Return the [x, y] coordinate for the center point of the cell that contains the specified text.  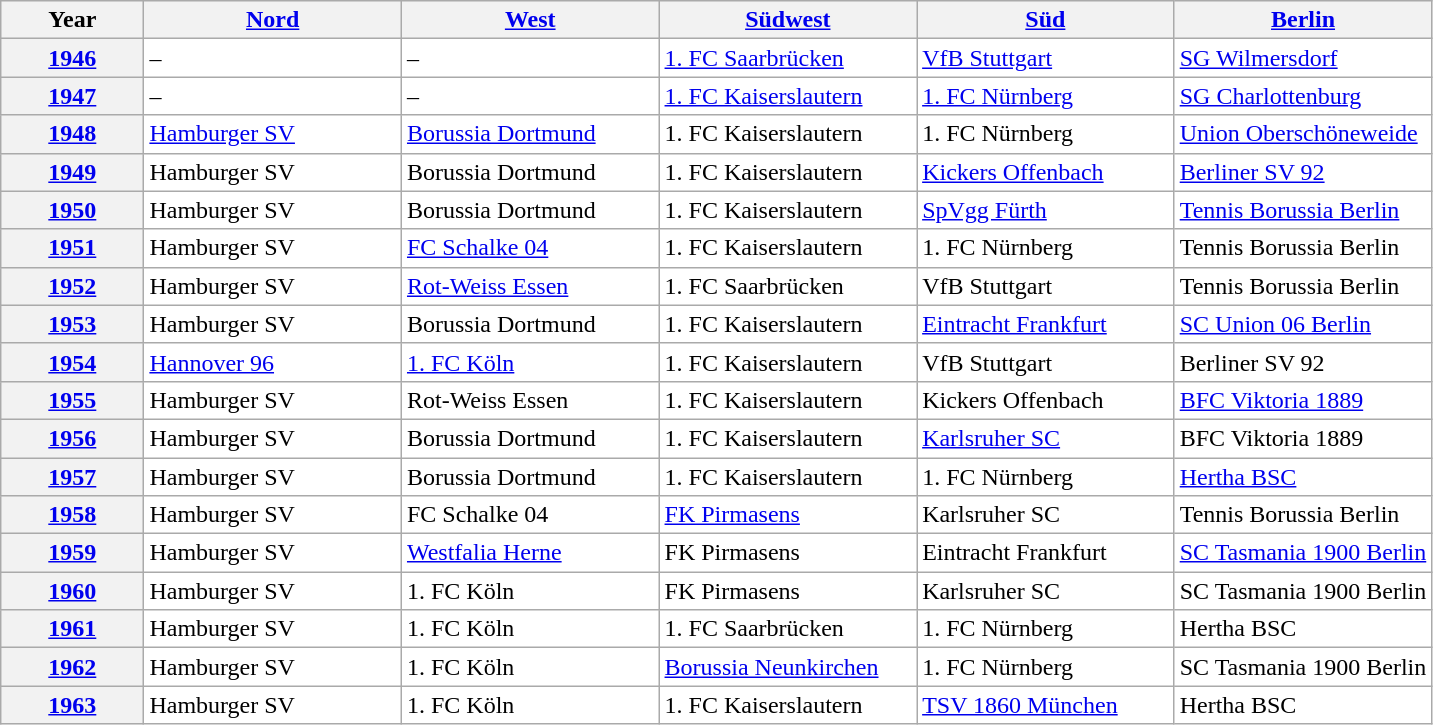
Nord [273, 20]
SC Union 06 Berlin [1303, 324]
1955 [72, 400]
1959 [72, 553]
West [530, 20]
1956 [72, 438]
SG Wilmersdorf [1303, 58]
1961 [72, 629]
Berlin [1303, 20]
Süd [1046, 20]
1947 [72, 96]
1949 [72, 172]
SG Charlottenburg [1303, 96]
Westfalia Herne [530, 553]
Year [72, 20]
1950 [72, 210]
1962 [72, 667]
Südwest [788, 20]
1948 [72, 134]
1953 [72, 324]
1960 [72, 591]
Union Oberschöneweide [1303, 134]
1951 [72, 248]
SpVgg Fürth [1046, 210]
Borussia Neunkirchen [788, 667]
TSV 1860 München [1046, 705]
Hannover 96 [273, 362]
1946 [72, 58]
1957 [72, 477]
1952 [72, 286]
1958 [72, 515]
1963 [72, 705]
1954 [72, 362]
